For the text-containing cell, return its midpoint in [x, y] coordinate format. 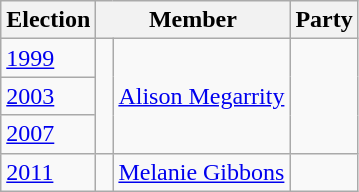
1999 [48, 58]
2003 [48, 96]
2011 [48, 172]
Melanie Gibbons [202, 172]
Alison Megarrity [202, 96]
2007 [48, 134]
Member [193, 20]
Election [48, 20]
Party [324, 20]
